Find where the given text appears and provide that cell's center as (x, y) coordinate. 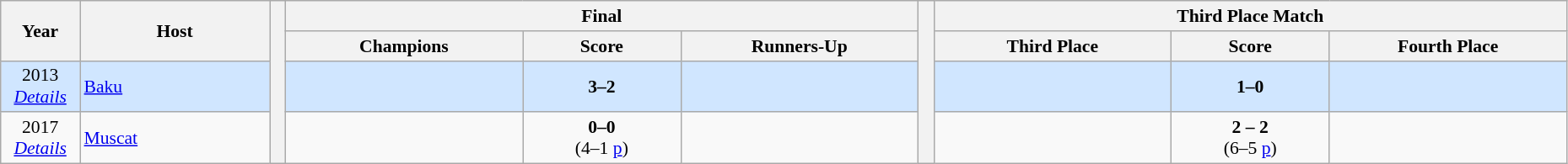
Muscat (174, 138)
2017Details (40, 138)
Host (174, 30)
Third Place Match (1250, 16)
Fourth Place (1447, 46)
0–0 (4–1 p) (602, 138)
3–2 (602, 86)
1–0 (1250, 86)
Third Place (1053, 46)
Year (40, 30)
2013Details (40, 86)
2 – 2 (6–5 p) (1250, 138)
Champions (403, 46)
Runners-Up (800, 46)
Final (601, 16)
Baku (174, 86)
